For the text-containing cell, return its midpoint in (X, Y) coordinate format. 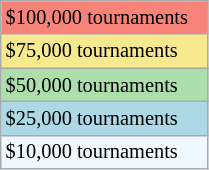
$75,000 tournaments (104, 51)
$100,000 tournaments (104, 17)
$50,000 tournaments (104, 85)
$10,000 tournaments (104, 152)
$25,000 tournaments (104, 118)
